Scan for the cell matching the given text and deliver its (X, Y) coordinate at center. 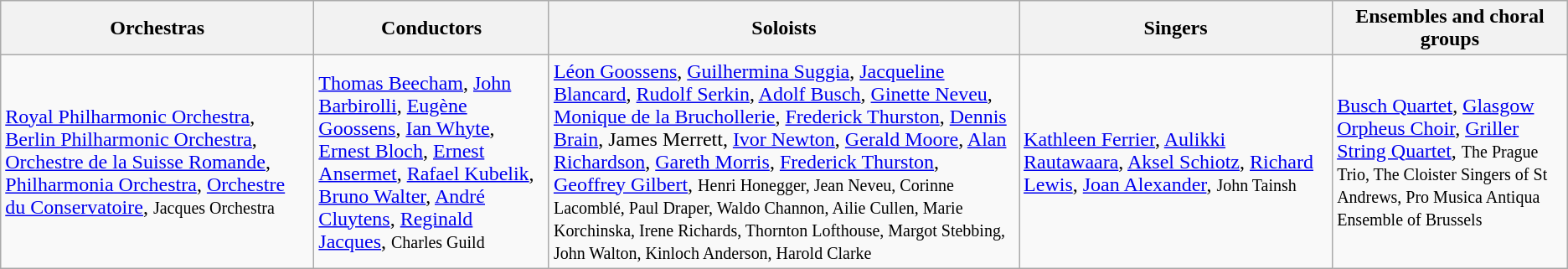
Singers (1176, 28)
Soloists (784, 28)
Kathleen Ferrier, Aulikki Rautawaara, Aksel Schiotz, Richard Lewis, Joan Alexander, John Tainsh (1176, 162)
Orchestras (157, 28)
Conductors (432, 28)
Ensembles and choral groups (1451, 28)
